Detect which cell encompasses the target text, then output its (x, y) center coordinate. 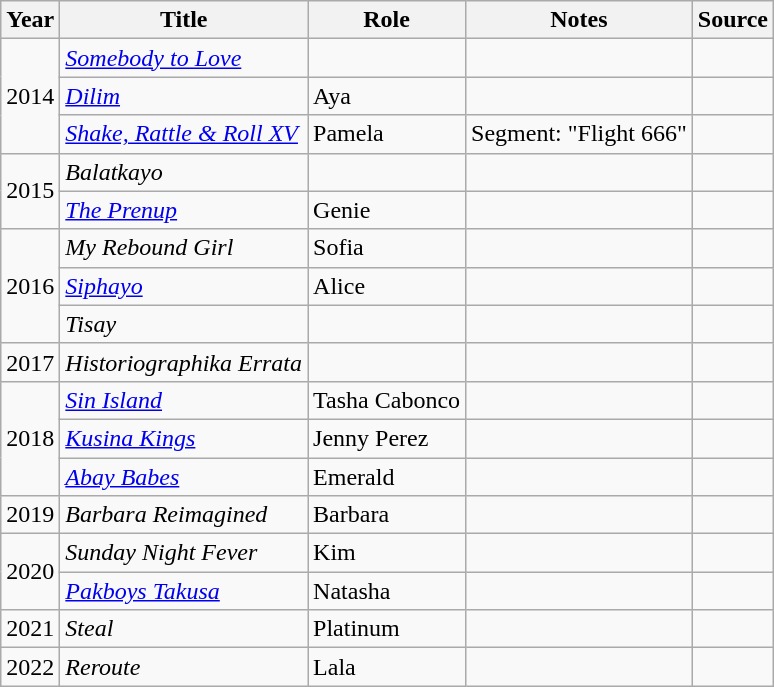
2017 (30, 362)
Abay Babes (184, 477)
Title (184, 20)
Year (30, 20)
The Prenup (184, 210)
Lala (387, 667)
Role (387, 20)
Kusina Kings (184, 438)
Balatkayo (184, 172)
2014 (30, 96)
Barbara Reimagined (184, 515)
Tasha Cabonco (387, 400)
Pamela (387, 134)
2020 (30, 572)
Reroute (184, 667)
Somebody to Love (184, 58)
2016 (30, 286)
Segment: "Flight 666" (580, 134)
2019 (30, 515)
2022 (30, 667)
Steal (184, 629)
My Rebound Girl (184, 248)
2018 (30, 438)
Historiographika Errata (184, 362)
Barbara (387, 515)
Jenny Perez (387, 438)
Shake, Rattle & Roll XV (184, 134)
Genie (387, 210)
2015 (30, 191)
Siphayo (184, 286)
Natasha (387, 591)
Sofia (387, 248)
Tisay (184, 324)
Alice (387, 286)
Kim (387, 553)
Source (732, 20)
Platinum (387, 629)
Dilim (184, 96)
Emerald (387, 477)
Notes (580, 20)
Pakboys Takusa (184, 591)
2021 (30, 629)
Aya (387, 96)
Sunday Night Fever (184, 553)
Sin Island (184, 400)
